Find where the given text appears and provide that cell's center as (X, Y) coordinate. 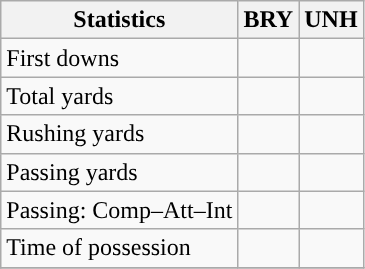
BRY (268, 20)
UNH (331, 20)
Passing: Comp–Att–Int (120, 210)
Total yards (120, 96)
Statistics (120, 20)
First downs (120, 58)
Passing yards (120, 172)
Time of possession (120, 248)
Rushing yards (120, 134)
